Extract the [X, Y] coordinate from the center of the cell holding the provided text.  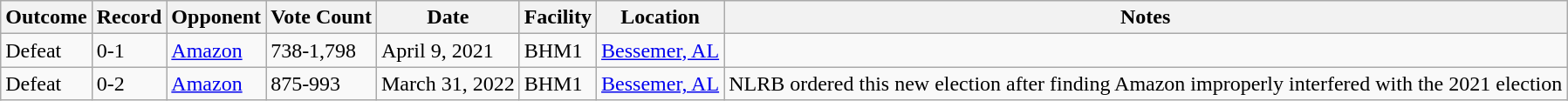
738-1,798 [321, 50]
Facility [558, 17]
April 9, 2021 [448, 50]
Location [661, 17]
875-993 [321, 84]
0-1 [129, 50]
March 31, 2022 [448, 84]
Date [448, 17]
0-2 [129, 84]
Outcome [46, 17]
Opponent [216, 17]
Notes [1146, 17]
Vote Count [321, 17]
NLRB ordered this new election after finding Amazon improperly interfered with the 2021 election [1146, 84]
Record [129, 17]
